Pinpoint the cell where the given text exists, returning its [X, Y] midpoint coordinate. 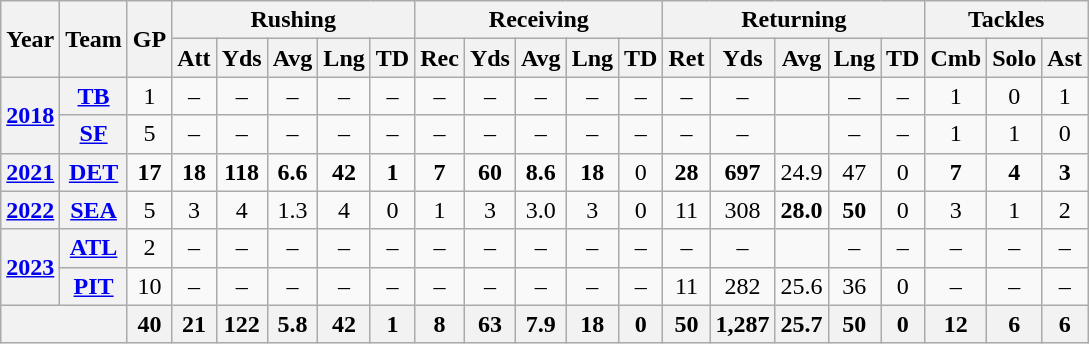
1.3 [292, 210]
60 [490, 172]
Team [94, 39]
2018 [30, 115]
Returning [794, 20]
24.9 [802, 172]
17 [149, 172]
25.6 [802, 286]
28.0 [802, 210]
Ast [1065, 58]
Ret [686, 58]
63 [490, 324]
Receiving [539, 20]
28 [686, 172]
Cmb [956, 58]
SF [94, 134]
47 [854, 172]
118 [242, 172]
Rushing [294, 20]
10 [149, 286]
Year [30, 39]
12 [956, 324]
PIT [94, 286]
40 [149, 324]
3.0 [540, 210]
6.6 [292, 172]
7.9 [540, 324]
122 [242, 324]
36 [854, 286]
TB [94, 96]
2023 [30, 267]
2021 [30, 172]
308 [742, 210]
Att [194, 58]
25.7 [802, 324]
Solo [1014, 58]
8 [440, 324]
8.6 [540, 172]
Rec [440, 58]
Tackles [1006, 20]
DET [94, 172]
21 [194, 324]
2022 [30, 210]
697 [742, 172]
SEA [94, 210]
ATL [94, 248]
GP [149, 39]
282 [742, 286]
5.8 [292, 324]
1,287 [742, 324]
